Provide the [x, y] coordinate of the cell's center where the given text is located.  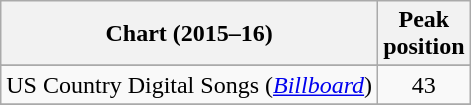
43 [424, 85]
Peak position [424, 34]
Chart (2015–16) [190, 34]
US Country Digital Songs (Billboard) [190, 85]
